Provide the (X, Y) coordinate of the cell's center where the given text is located.  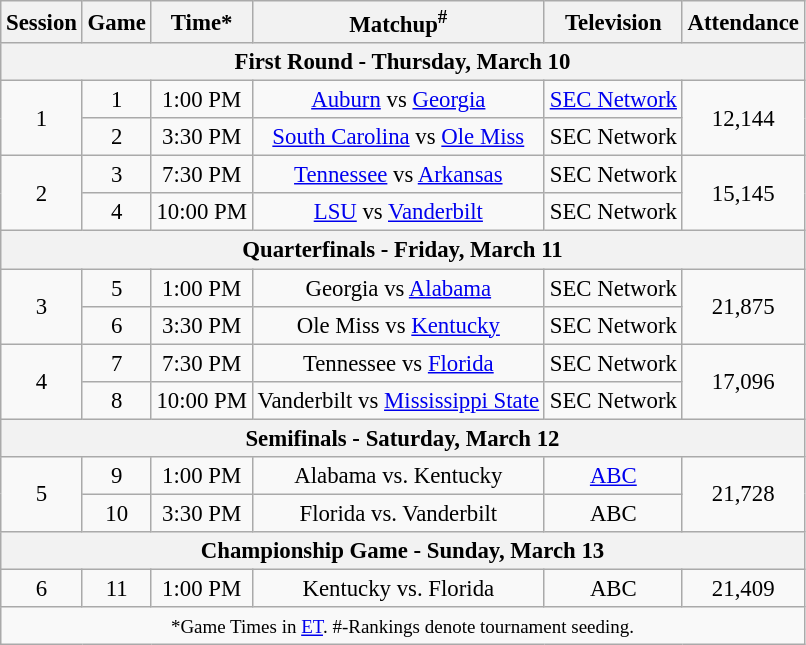
Alabama vs. Kentucky (398, 476)
Semifinals - Saturday, March 12 (402, 438)
Matchup# (398, 22)
Vanderbilt vs Mississippi State (398, 400)
9 (116, 476)
First Round - Thursday, March 10 (402, 62)
Georgia vs Alabama (398, 288)
Game (116, 22)
Championship Game - Sunday, March 13 (402, 551)
11 (116, 588)
10 (116, 513)
Time* (202, 22)
Tennessee vs Florida (398, 363)
Ole Miss vs Kentucky (398, 325)
Auburn vs Georgia (398, 100)
Florida vs. Vanderbilt (398, 513)
Quarterfinals - Friday, March 11 (402, 250)
Tennessee vs Arkansas (398, 175)
South Carolina vs Ole Miss (398, 137)
*Game Times in ET. #-Rankings denote tournament seeding. (402, 626)
15,145 (743, 194)
Session (42, 22)
8 (116, 400)
17,096 (743, 382)
21,409 (743, 588)
Kentucky vs. Florida (398, 588)
21,728 (743, 494)
LSU vs Vanderbilt (398, 213)
Television (613, 22)
21,875 (743, 306)
Attendance (743, 22)
7 (116, 363)
12,144 (743, 118)
